Detect which cell encompasses the target text, then output its (X, Y) center coordinate. 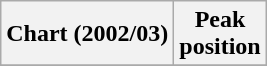
Peakposition (220, 34)
Chart (2002/03) (88, 34)
